Detect which cell encompasses the target text, then output its [X, Y] center coordinate. 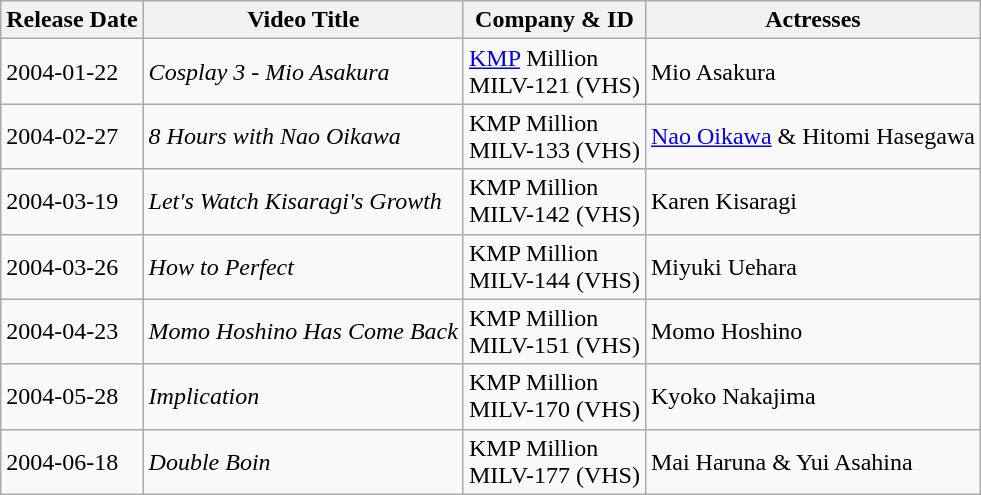
2004-03-26 [72, 266]
Karen Kisaragi [812, 202]
2004-01-22 [72, 72]
Actresses [812, 20]
2004-06-18 [72, 462]
Momo Hoshino [812, 332]
Double Boin [303, 462]
2004-04-23 [72, 332]
KMP MillionMILV-142 (VHS) [554, 202]
KMP MillionMILV-121 (VHS) [554, 72]
Mio Asakura [812, 72]
Momo Hoshino Has Come Back [303, 332]
Nao Oikawa & Hitomi Hasegawa [812, 136]
Implication [303, 396]
Let's Watch Kisaragi's Growth [303, 202]
Company & ID [554, 20]
Video Title [303, 20]
Kyoko Nakajima [812, 396]
2004-02-27 [72, 136]
KMP MillionMILV-133 (VHS) [554, 136]
2004-05-28 [72, 396]
Mai Haruna & Yui Asahina [812, 462]
KMP MillionMILV-151 (VHS) [554, 332]
2004-03-19 [72, 202]
KMP MillionMILV-170 (VHS) [554, 396]
How to Perfect [303, 266]
Miyuki Uehara [812, 266]
Cosplay 3 - Mio Asakura [303, 72]
8 Hours with Nao Oikawa [303, 136]
Release Date [72, 20]
KMP MillionMILV-144 (VHS) [554, 266]
KMP MillionMILV-177 (VHS) [554, 462]
